Extract the [X, Y] coordinate from the center of the cell holding the provided text.  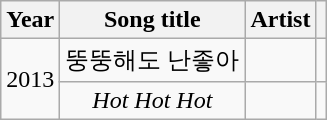
Hot Hot Hot [152, 100]
2013 [30, 80]
뚱뚱해도 난좋아 [152, 60]
Artist [280, 20]
Song title [152, 20]
Year [30, 20]
